Provide the [X, Y] coordinate of the cell's center where the given text is located.  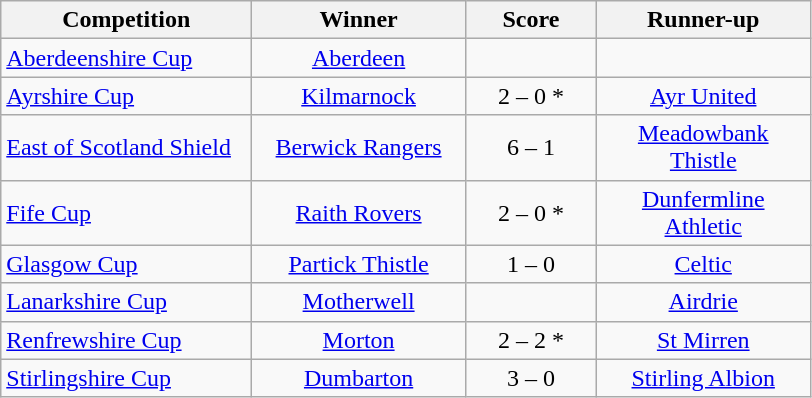
Ayr United [703, 96]
Dumbarton [359, 378]
Berwick Rangers [359, 148]
Stirlingshire Cup [126, 378]
Raith Rovers [359, 212]
Meadowbank Thistle [703, 148]
Renfrewshire Cup [126, 340]
Kilmarnock [359, 96]
1 – 0 [530, 264]
Stirling Albion [703, 378]
Celtic [703, 264]
Dunfermline Athletic [703, 212]
Ayrshire Cup [126, 96]
Glasgow Cup [126, 264]
2 – 2 * [530, 340]
Fife Cup [126, 212]
East of Scotland Shield [126, 148]
St Mirren [703, 340]
Airdrie [703, 302]
Lanarkshire Cup [126, 302]
Competition [126, 20]
Aberdeen [359, 58]
Partick Thistle [359, 264]
Winner [359, 20]
Morton [359, 340]
6 – 1 [530, 148]
Runner-up [703, 20]
Aberdeenshire Cup [126, 58]
3 – 0 [530, 378]
Score [530, 20]
Motherwell [359, 302]
